Provide the (X, Y) coordinate of the cell's center where the given text is located.  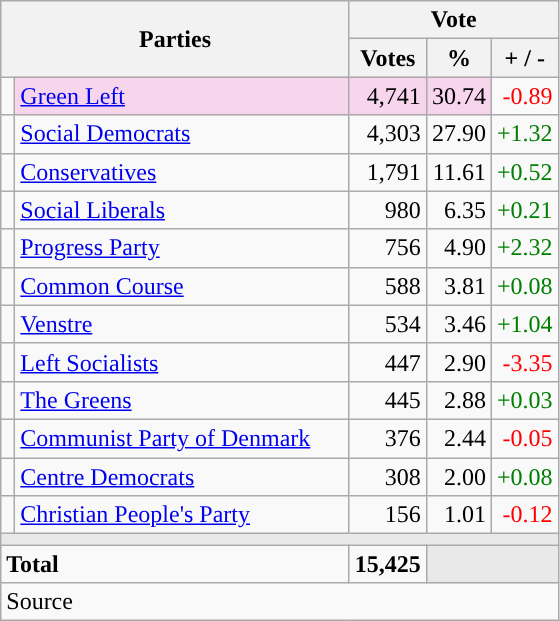
+2.32 (524, 248)
Christian People's Party (182, 515)
Venstre (182, 324)
+1.32 (524, 134)
11.61 (458, 172)
Social Liberals (182, 210)
Votes (388, 58)
4,303 (388, 134)
2.88 (458, 400)
-0.89 (524, 96)
308 (388, 477)
Conservatives (182, 172)
15,425 (388, 564)
The Greens (182, 400)
376 (388, 438)
+ / - (524, 58)
Parties (176, 39)
534 (388, 324)
+0.52 (524, 172)
Progress Party (182, 248)
4,741 (388, 96)
2.00 (458, 477)
980 (388, 210)
3.46 (458, 324)
Common Course (182, 286)
+1.04 (524, 324)
588 (388, 286)
Social Democrats (182, 134)
27.90 (458, 134)
Left Socialists (182, 362)
756 (388, 248)
Centre Democrats (182, 477)
1.01 (458, 515)
Total (176, 564)
4.90 (458, 248)
156 (388, 515)
-0.12 (524, 515)
+0.03 (524, 400)
Communist Party of Denmark (182, 438)
Green Left (182, 96)
1,791 (388, 172)
-3.35 (524, 362)
+0.21 (524, 210)
2.90 (458, 362)
Source (280, 602)
-0.05 (524, 438)
3.81 (458, 286)
447 (388, 362)
% (458, 58)
2.44 (458, 438)
Vote (454, 20)
30.74 (458, 96)
445 (388, 400)
6.35 (458, 210)
